Find where the given text appears and provide that cell's center as [X, Y] coordinate. 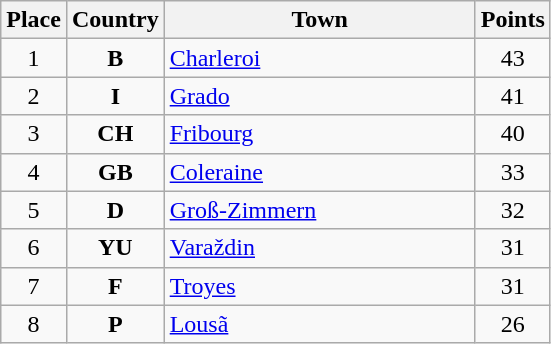
3 [34, 134]
D [115, 210]
Groß-Zimmern [320, 210]
4 [34, 172]
Town [320, 20]
1 [34, 58]
B [115, 58]
YU [115, 248]
Lousã [320, 324]
Points [512, 20]
Varaždin [320, 248]
Coleraine [320, 172]
Place [34, 20]
32 [512, 210]
CH [115, 134]
GB [115, 172]
Troyes [320, 286]
Fribourg [320, 134]
I [115, 96]
Grado [320, 96]
Charleroi [320, 58]
P [115, 324]
5 [34, 210]
40 [512, 134]
26 [512, 324]
2 [34, 96]
41 [512, 96]
43 [512, 58]
6 [34, 248]
F [115, 286]
33 [512, 172]
Country [115, 20]
7 [34, 286]
8 [34, 324]
